Pinpoint the cell where the given text exists, returning its [x, y] midpoint coordinate. 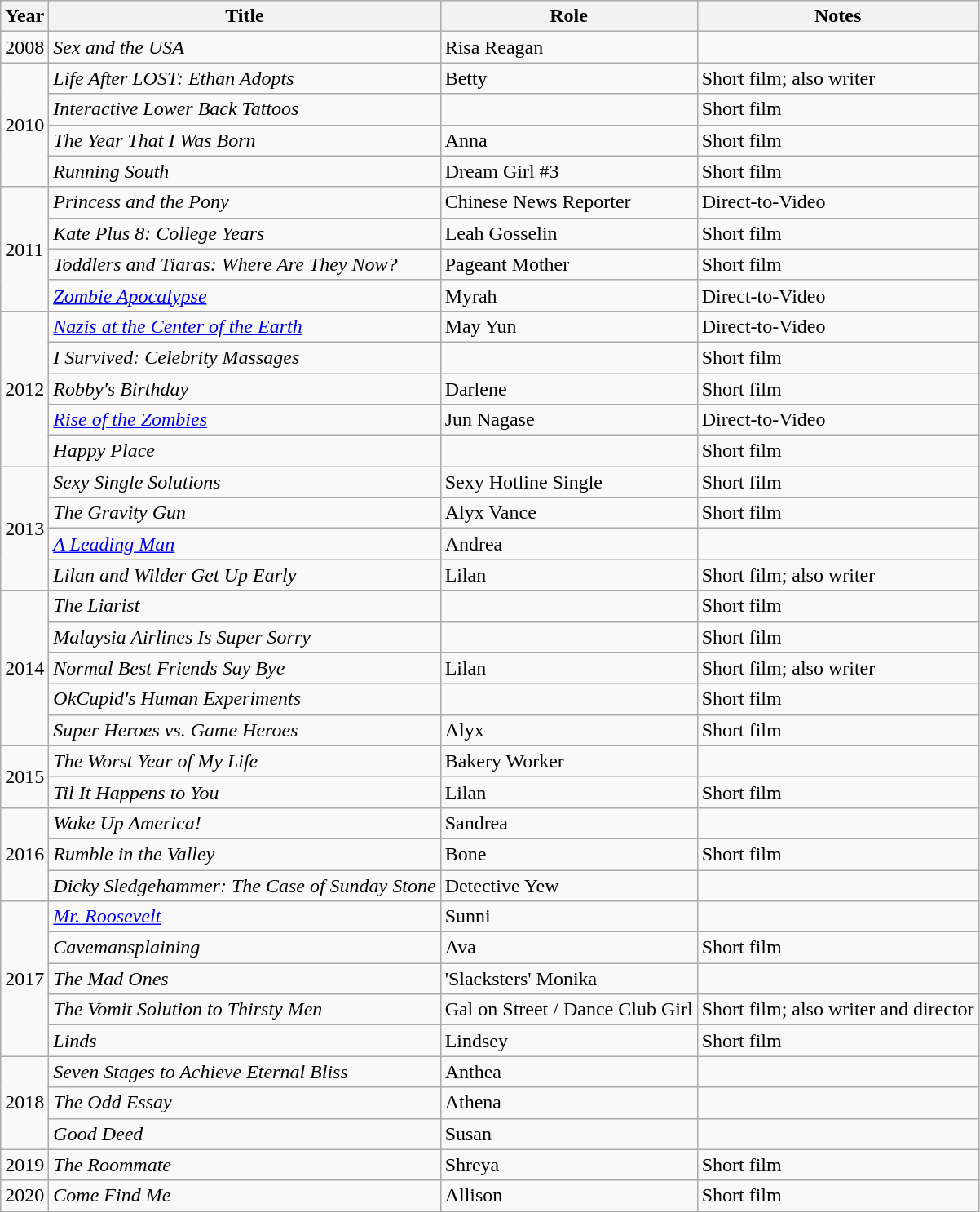
Sex and the USA [245, 47]
2008 [24, 47]
The Odd Essay [245, 1103]
Mr. Roosevelt [245, 917]
Zombie Apocalypse [245, 295]
2010 [24, 125]
The Vomit Solution to Thirsty Men [245, 1010]
2019 [24, 1165]
Malaysia Airlines Is Super Sorry [245, 637]
Wake Up America! [245, 823]
Robby's Birthday [245, 389]
May Yun [569, 326]
Cavemansplaining [245, 948]
The Liarist [245, 606]
Super Heroes vs. Game Heroes [245, 730]
Dicky Sledgehammer: The Case of Sunday Stone [245, 885]
Detective Yew [569, 885]
2020 [24, 1196]
Interactive Lower Back Tattoos [245, 109]
Andrea [569, 544]
Role [569, 16]
Alyx Vance [569, 513]
Susan [569, 1134]
Seven Stages to Achieve Eternal Bliss [245, 1072]
Title [245, 16]
Normal Best Friends Say Bye [245, 668]
Dream Girl #3 [569, 171]
Linds [245, 1041]
Happy Place [245, 451]
OkCupid's Human Experiments [245, 699]
2012 [24, 388]
Myrah [569, 295]
2014 [24, 668]
'Slacksters' Monika [569, 979]
Rise of the Zombies [245, 420]
Shreya [569, 1165]
Running South [245, 171]
2013 [24, 529]
2017 [24, 979]
Year [24, 16]
Kate Plus 8: College Years [245, 233]
Betty [569, 78]
Gal on Street / Dance Club Girl [569, 1010]
Pageant Mother [569, 264]
Princess and the Pony [245, 202]
Lilan and Wilder Get Up Early [245, 575]
Risa Reagan [569, 47]
2011 [24, 249]
Lindsey [569, 1041]
The Gravity Gun [245, 513]
Sandrea [569, 823]
Rumble in the Valley [245, 854]
2018 [24, 1103]
Short film; also writer and director [838, 1010]
2015 [24, 776]
Bakery Worker [569, 761]
Sexy Single Solutions [245, 482]
A Leading Man [245, 544]
Anna [569, 140]
Athena [569, 1103]
Life After LOST: Ethan Adopts [245, 78]
I Survived: Celebrity Massages [245, 357]
The Year That I Was Born [245, 140]
Sunni [569, 917]
Toddlers and Tiaras: Where Are They Now? [245, 264]
Darlene [569, 389]
The Mad Ones [245, 979]
Anthea [569, 1072]
The Worst Year of My Life [245, 761]
Notes [838, 16]
Alyx [569, 730]
2016 [24, 854]
Come Find Me [245, 1196]
Allison [569, 1196]
The Roommate [245, 1165]
Til It Happens to You [245, 792]
Jun Nagase [569, 420]
Good Deed [245, 1134]
Chinese News Reporter [569, 202]
Leah Gosselin [569, 233]
Ava [569, 948]
Nazis at the Center of the Earth [245, 326]
Sexy Hotline Single [569, 482]
Bone [569, 854]
